Search for the cell housing the specified text and yield its [X, Y] center coordinate. 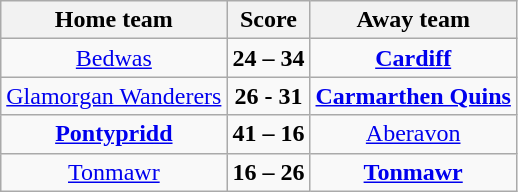
Pontypridd [114, 134]
Glamorgan Wanderers [114, 96]
Bedwas [114, 58]
16 – 26 [268, 172]
26 - 31 [268, 96]
Away team [413, 20]
Cardiff [413, 58]
Aberavon [413, 134]
Carmarthen Quins [413, 96]
Home team [114, 20]
Score [268, 20]
24 – 34 [268, 58]
41 – 16 [268, 134]
